Determine the [X, Y] coordinate at the center of the cell enclosing the given text.  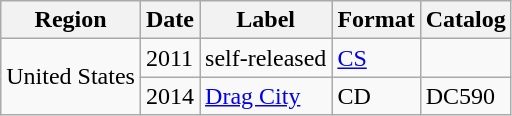
DC590 [466, 96]
Label [266, 20]
Drag City [266, 96]
CS [376, 58]
Region [71, 20]
Date [170, 20]
United States [71, 77]
CD [376, 96]
Format [376, 20]
2011 [170, 58]
2014 [170, 96]
self-released [266, 58]
Catalog [466, 20]
